Find where the given text appears and provide that cell's center as [X, Y] coordinate. 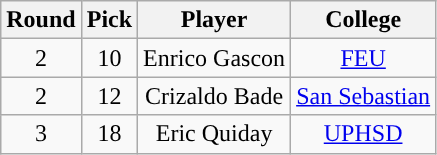
18 [109, 134]
Player [214, 20]
12 [109, 96]
10 [109, 58]
UPHSD [364, 134]
Round [41, 20]
Enrico Gascon [214, 58]
FEU [364, 58]
3 [41, 134]
College [364, 20]
Pick [109, 20]
San Sebastian [364, 96]
Eric Quiday [214, 134]
Crizaldo Bade [214, 96]
